For the text-containing cell, return its midpoint in (X, Y) coordinate format. 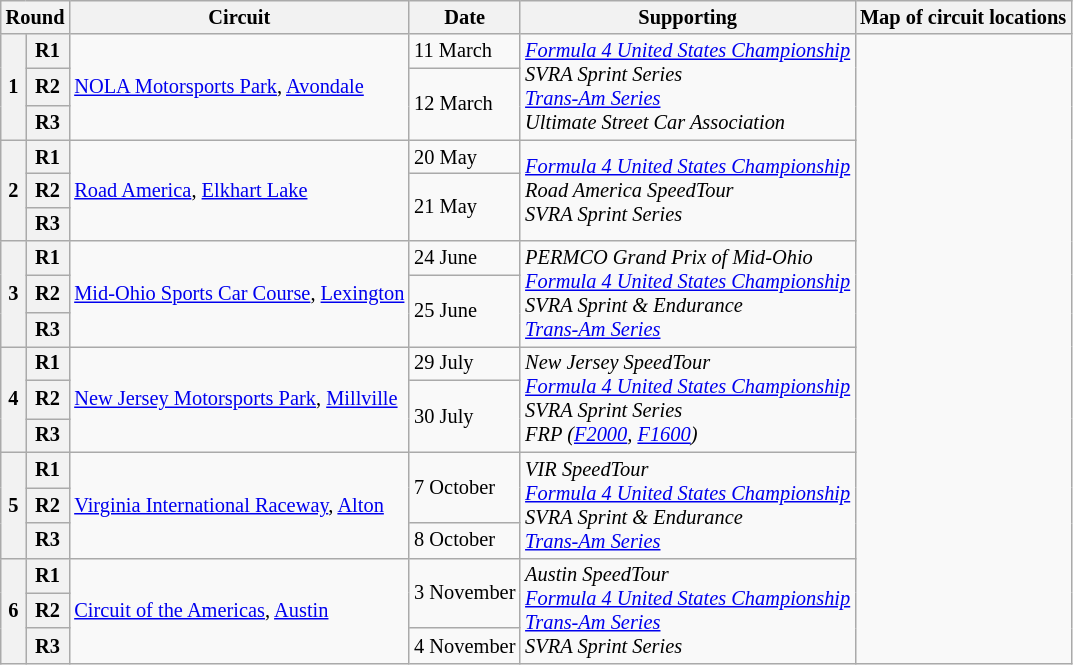
Circuit (239, 17)
12 March (464, 104)
VIR SpeedTourFormula 4 United States ChampionshipSVRA Sprint & EnduranceTrans-Am Series (688, 505)
11 March (464, 51)
Supporting (688, 17)
Circuit of the Americas, Austin (239, 611)
1 (14, 87)
7 October (464, 487)
8 October (464, 540)
Formula 4 United States ChampionshipRoad America SpeedTourSVRA Sprint Series (688, 190)
4 November (464, 646)
25 June (464, 310)
Date (464, 17)
24 June (464, 258)
3 November (464, 593)
New Jersey SpeedTourFormula 4 United States ChampionshipSVRA Sprint SeriesFRP (F2000, F1600) (688, 399)
3 (14, 294)
30 July (464, 416)
4 (14, 399)
20 May (464, 157)
Mid-Ohio Sports Car Course, Lexington (239, 294)
Virginia International Raceway, Alton (239, 505)
Map of circuit locations (963, 17)
6 (14, 611)
PERMCO Grand Prix of Mid-OhioFormula 4 United States ChampionshipSVRA Sprint & EnduranceTrans-Am Series (688, 294)
Round (36, 17)
New Jersey Motorsports Park, Millville (239, 399)
NOLA Motorsports Park, Avondale (239, 87)
5 (14, 505)
Austin SpeedTourFormula 4 United States ChampionshipTrans-Am SeriesSVRA Sprint Series (688, 611)
Formula 4 United States ChampionshipSVRA Sprint SeriesTrans-Am SeriesUltimate Street Car Association (688, 87)
Road America, Elkhart Lake (239, 190)
2 (14, 190)
29 July (464, 363)
21 May (464, 206)
